Find where the given text appears and provide that cell's center as (X, Y) coordinate. 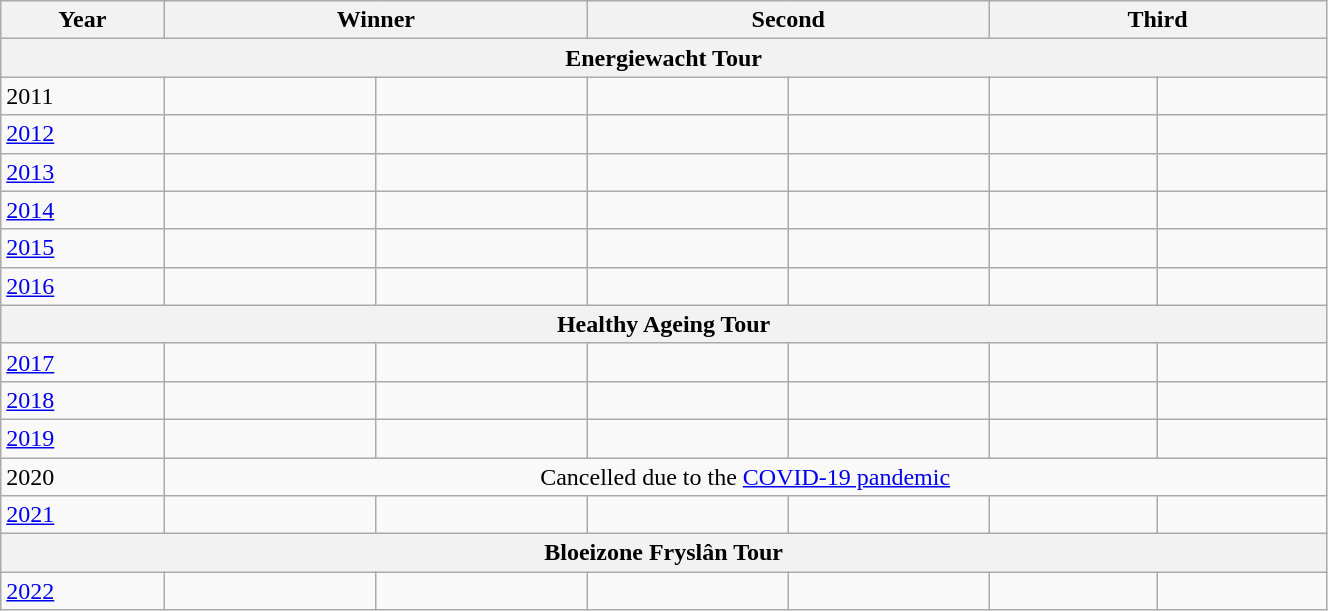
2021 (82, 515)
2018 (82, 400)
Second (788, 20)
2011 (82, 96)
Bloeizone Fryslân Tour (664, 553)
2016 (82, 286)
2017 (82, 362)
Healthy Ageing Tour (664, 324)
2012 (82, 134)
Energiewacht Tour (664, 58)
Winner (376, 20)
2015 (82, 248)
2014 (82, 210)
2020 (82, 477)
2019 (82, 438)
Third (1158, 20)
Year (82, 20)
Cancelled due to the COVID-19 pandemic (746, 477)
2013 (82, 172)
2022 (82, 591)
